Determine the (x, y) coordinate at the center of the cell enclosing the given text.  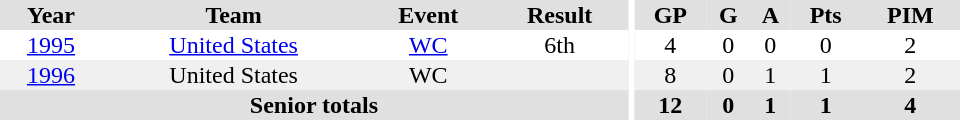
Result (560, 15)
12 (670, 105)
Event (428, 15)
1995 (51, 45)
A (770, 15)
Pts (826, 15)
Senior totals (314, 105)
PIM (910, 15)
Year (51, 15)
Team (234, 15)
GP (670, 15)
8 (670, 75)
1996 (51, 75)
6th (560, 45)
G (728, 15)
